Provide the (X, Y) coordinate of the cell's center where the given text is located.  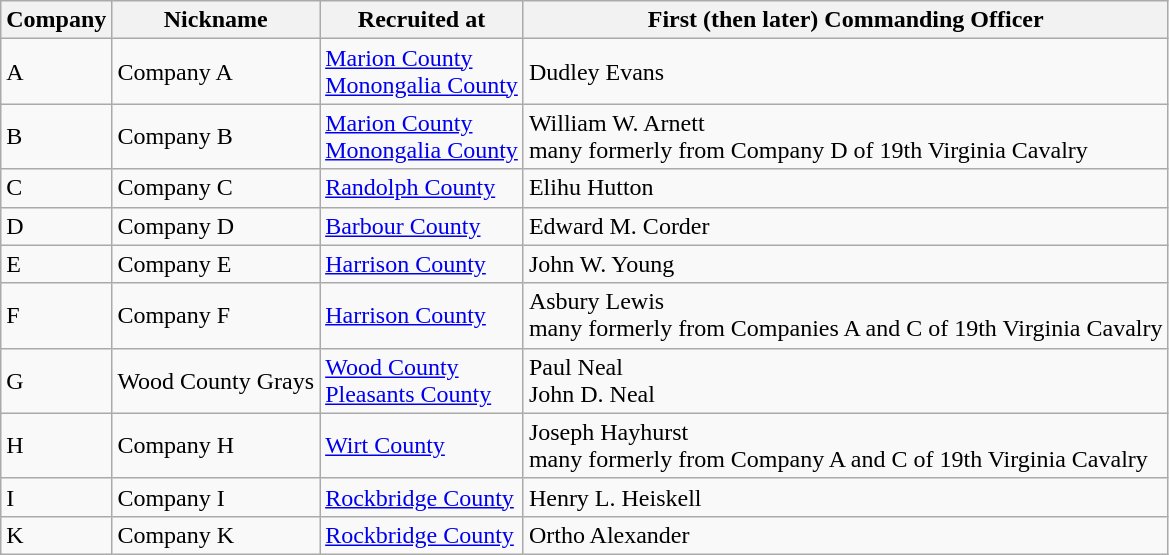
Joseph Hayhurstmany formerly from Company A and C of 19th Virginia Cavalry (846, 446)
E (56, 264)
William W. Arnettmany formerly from Company D of 19th Virginia Cavalry (846, 136)
Wirt County (422, 446)
Company K (216, 535)
Edward M. Corder (846, 226)
Company A (216, 72)
H (56, 446)
Company (56, 20)
Asbury Lewismany formerly from Companies A and C of 19th Virginia Cavalry (846, 316)
C (56, 188)
F (56, 316)
Company B (216, 136)
Dudley Evans (846, 72)
Wood CountyPleasants County (422, 380)
Wood County Grays (216, 380)
Recruited at (422, 20)
G (56, 380)
Company I (216, 497)
B (56, 136)
Henry L. Heiskell (846, 497)
Company H (216, 446)
A (56, 72)
Nickname (216, 20)
Company E (216, 264)
Company C (216, 188)
Barbour County (422, 226)
Randolph County (422, 188)
Ortho Alexander (846, 535)
K (56, 535)
Company F (216, 316)
Paul NealJohn D. Neal (846, 380)
D (56, 226)
I (56, 497)
First (then later) Commanding Officer (846, 20)
Company D (216, 226)
Elihu Hutton (846, 188)
John W. Young (846, 264)
